Output the [X, Y] coordinate of the center of the cell containing the given text.  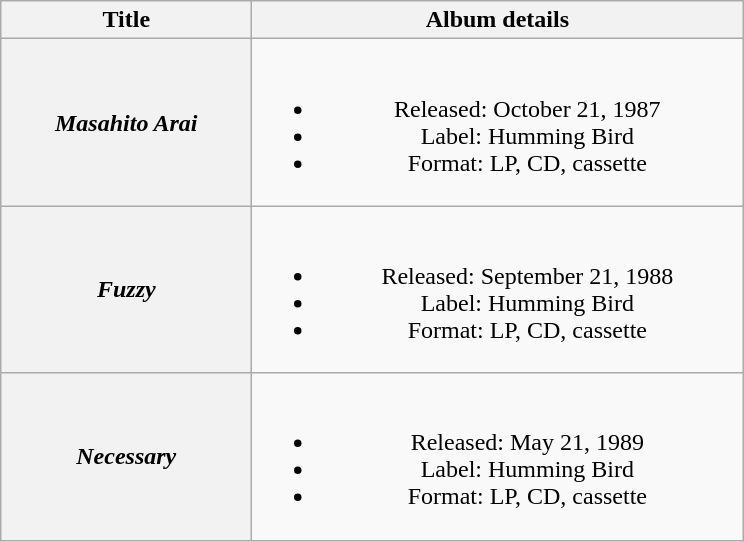
Masahito Arai [126, 122]
Released: October 21, 1987Label: Humming BirdFormat: LP, CD, cassette [498, 122]
Title [126, 20]
Released: May 21, 1989Label: Humming BirdFormat: LP, CD, cassette [498, 456]
Necessary [126, 456]
Album details [498, 20]
Fuzzy [126, 290]
Released: September 21, 1988Label: Humming BirdFormat: LP, CD, cassette [498, 290]
